From the cell containing the given text, extract its center point as [X, Y] coordinate. 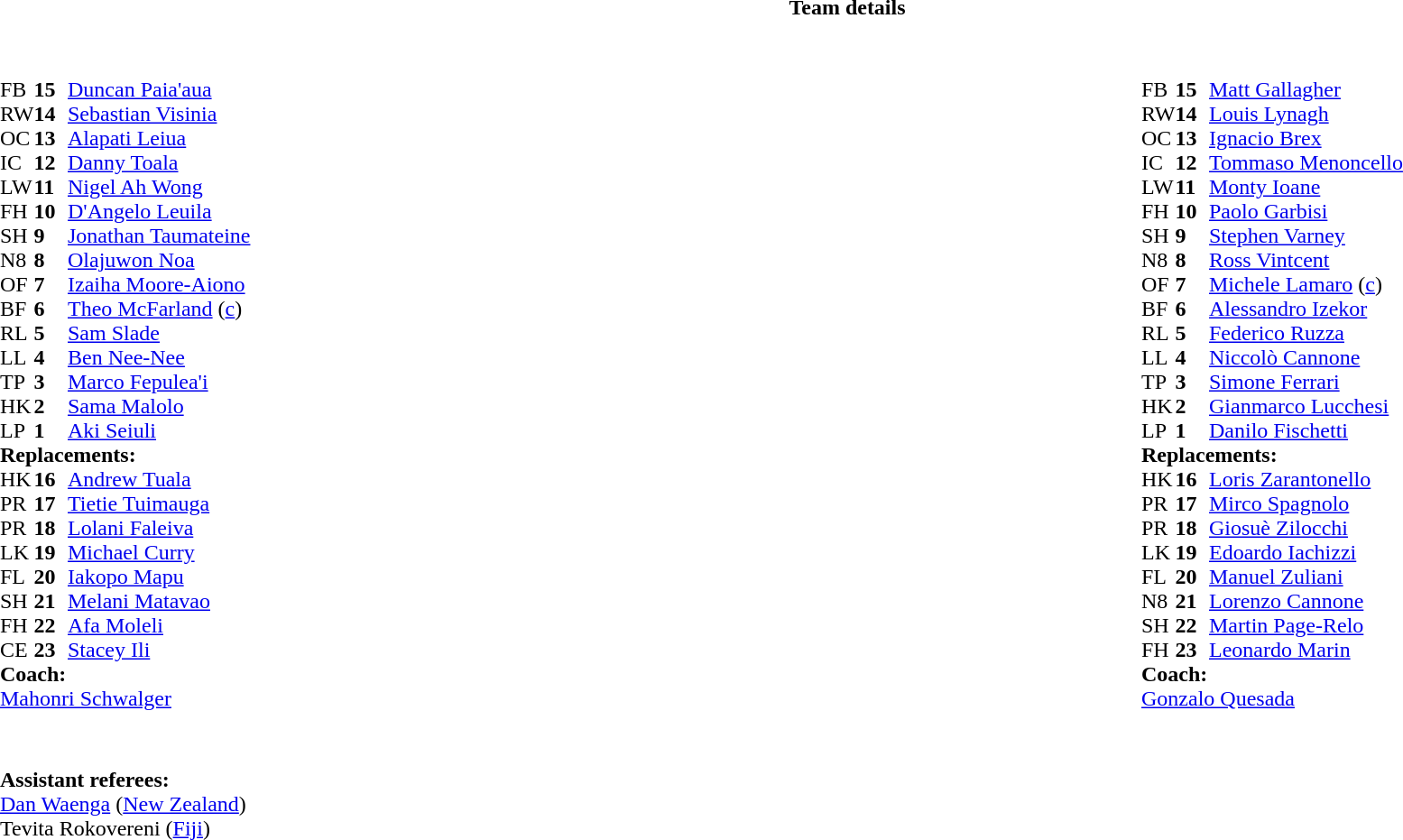
Nigel Ah Wong [159, 188]
Izaiha Moore-Aiono [159, 285]
Mahonri Schwalger [125, 698]
Alessandro Izekor [1306, 309]
Edoardo Iachizzi [1306, 552]
Gianmarco Lucchesi [1306, 406]
Sebastian Visinia [159, 114]
Gonzalo Quesada [1272, 698]
Andrew Tuala [159, 480]
Ben Nee-Nee [159, 357]
Martin Page-Relo [1306, 626]
Michael Curry [159, 552]
Danilo Fischetti [1306, 431]
D'Angelo Leuila [159, 211]
Michele Lamaro (c) [1306, 285]
Marco Fepulea'i [159, 383]
Duncan Paia'aua [159, 90]
Niccolò Cannone [1306, 357]
Ignacio Brex [1306, 139]
Sama Malolo [159, 406]
Theo McFarland (c) [159, 309]
Alapati Leiua [159, 139]
Afa Moleli [159, 626]
Stacey Ili [159, 650]
Giosuè Zilocchi [1306, 529]
Jonathan Taumateine [159, 236]
Federico Ruzza [1306, 334]
Manuel Zuliani [1306, 577]
Ross Vintcent [1306, 260]
Mirco Spagnolo [1306, 503]
Paolo Garbisi [1306, 211]
Olajuwon Noa [159, 260]
Leonardo Marin [1306, 650]
Tietie Tuimauga [159, 503]
Simone Ferrari [1306, 383]
Danny Toala [159, 162]
Monty Ioane [1306, 188]
Louis Lynagh [1306, 114]
Tommaso Menoncello [1306, 162]
CE [17, 650]
Stephen Varney [1306, 236]
Melani Matavao [159, 601]
Lolani Faleiva [159, 529]
Aki Seiuli [159, 431]
Loris Zarantonello [1306, 480]
Lorenzo Cannone [1306, 601]
Matt Gallagher [1306, 90]
Iakopo Mapu [159, 577]
Sam Slade [159, 334]
